For the text-containing cell, return its midpoint in (X, Y) coordinate format. 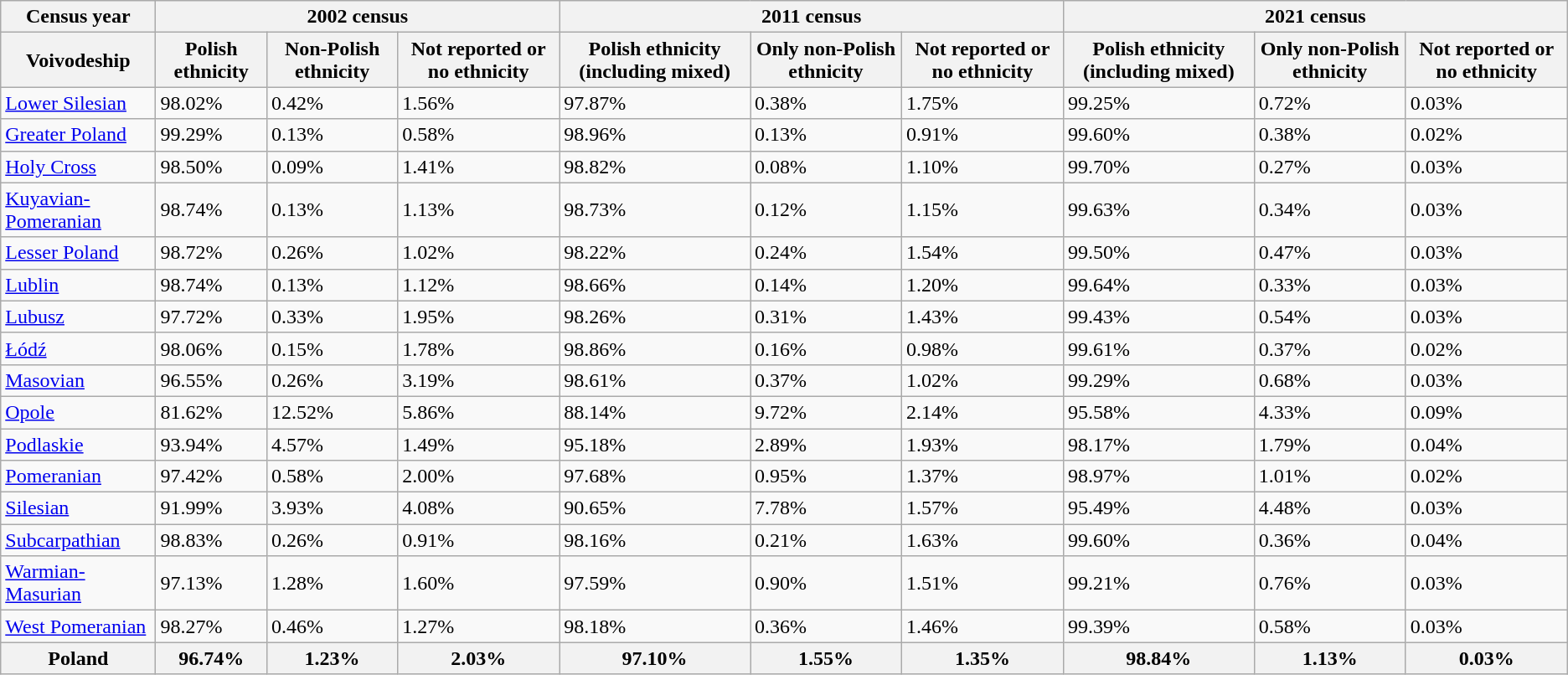
Poland (79, 658)
0.54% (1330, 317)
1.51% (982, 583)
97.68% (655, 477)
2.89% (826, 445)
1.15% (982, 209)
0.98% (982, 348)
98.72% (211, 253)
0.34% (1330, 209)
90.65% (655, 508)
Kuyavian-Pomeranian (79, 209)
West Pomeranian (79, 626)
1.28% (332, 583)
9.72% (826, 412)
0.21% (826, 540)
98.97% (1158, 477)
98.84% (1158, 658)
97.87% (655, 103)
98.18% (655, 626)
98.06% (211, 348)
96.74% (211, 658)
1.78% (479, 348)
95.18% (655, 445)
97.10% (655, 658)
1.60% (479, 583)
3.19% (479, 380)
1.20% (982, 285)
1.49% (479, 445)
99.63% (1158, 209)
Voivodeship (79, 60)
99.61% (1158, 348)
4.08% (479, 508)
97.42% (211, 477)
Lublin (79, 285)
97.13% (211, 583)
1.75% (982, 103)
0.42% (332, 103)
1.63% (982, 540)
99.43% (1158, 317)
88.14% (655, 412)
Silesian (79, 508)
1.56% (479, 103)
99.50% (1158, 253)
97.59% (655, 583)
4.48% (1330, 508)
Lesser Poland (79, 253)
0.31% (826, 317)
0.12% (826, 209)
98.27% (211, 626)
2011 census (812, 17)
1.01% (1330, 477)
98.73% (655, 209)
91.99% (211, 508)
0.08% (826, 167)
1.79% (1330, 445)
1.95% (479, 317)
1.55% (826, 658)
2.14% (982, 412)
98.96% (655, 135)
98.26% (655, 317)
1.57% (982, 508)
1.54% (982, 253)
1.93% (982, 445)
98.02% (211, 103)
1.27% (479, 626)
Warmian-Masurian (79, 583)
98.86% (655, 348)
99.64% (1158, 285)
0.95% (826, 477)
2002 census (358, 17)
12.52% (332, 412)
0.68% (1330, 380)
2.00% (479, 477)
Non-Polish ethnicity (332, 60)
99.39% (1158, 626)
98.50% (211, 167)
98.16% (655, 540)
Łódź (79, 348)
99.21% (1158, 583)
0.16% (826, 348)
Greater Poland (79, 135)
93.94% (211, 445)
5.86% (479, 412)
0.27% (1330, 167)
0.47% (1330, 253)
96.55% (211, 380)
Pomeranian (79, 477)
99.25% (1158, 103)
7.78% (826, 508)
98.17% (1158, 445)
4.57% (332, 445)
98.83% (211, 540)
Census year (79, 17)
81.62% (211, 412)
3.93% (332, 508)
0.15% (332, 348)
99.70% (1158, 167)
98.66% (655, 285)
Masovian (79, 380)
0.24% (826, 253)
1.10% (982, 167)
4.33% (1330, 412)
98.82% (655, 167)
0.46% (332, 626)
Opole (79, 412)
Holy Cross (79, 167)
1.41% (479, 167)
0.76% (1330, 583)
1.35% (982, 658)
0.72% (1330, 103)
1.43% (982, 317)
2021 census (1315, 17)
Podlaskie (79, 445)
98.22% (655, 253)
Subcarpathian (79, 540)
Lower Silesian (79, 103)
0.14% (826, 285)
2.03% (479, 658)
0.90% (826, 583)
Polish ethnicity (211, 60)
Lubusz (79, 317)
95.49% (1158, 508)
1.12% (479, 285)
1.23% (332, 658)
95.58% (1158, 412)
97.72% (211, 317)
1.37% (982, 477)
98.61% (655, 380)
1.46% (982, 626)
